Identify which cell holds the provided text, then report its (X, Y) central coordinate. 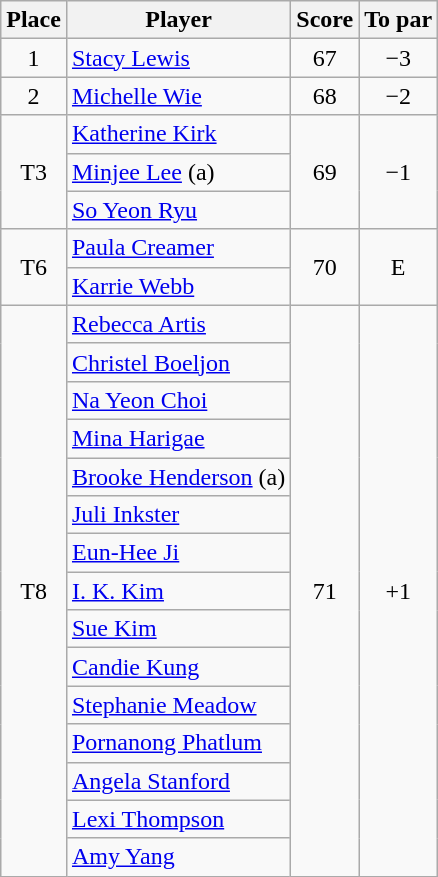
Michelle Wie (178, 96)
Paula Creamer (178, 248)
Angela Stanford (178, 781)
Mina Harigae (178, 438)
Sue Kim (178, 629)
Score (325, 20)
Stacy Lewis (178, 58)
T3 (34, 172)
70 (325, 267)
Candie Kung (178, 667)
Juli Inkster (178, 515)
T6 (34, 267)
Eun-Hee Ji (178, 553)
69 (325, 172)
Pornanong Phatlum (178, 743)
67 (325, 58)
1 (34, 58)
Katherine Kirk (178, 134)
Stephanie Meadow (178, 705)
Lexi Thompson (178, 819)
So Yeon Ryu (178, 210)
Na Yeon Choi (178, 400)
71 (325, 590)
+1 (398, 590)
−2 (398, 96)
Minjee Lee (a) (178, 172)
I. K. Kim (178, 591)
To par (398, 20)
68 (325, 96)
Karrie Webb (178, 286)
Christel Boeljon (178, 362)
Rebecca Artis (178, 324)
Player (178, 20)
Place (34, 20)
−3 (398, 58)
Amy Yang (178, 857)
−1 (398, 172)
T8 (34, 590)
2 (34, 96)
Brooke Henderson (a) (178, 477)
E (398, 267)
